Detect which cell encompasses the target text, then output its [x, y] center coordinate. 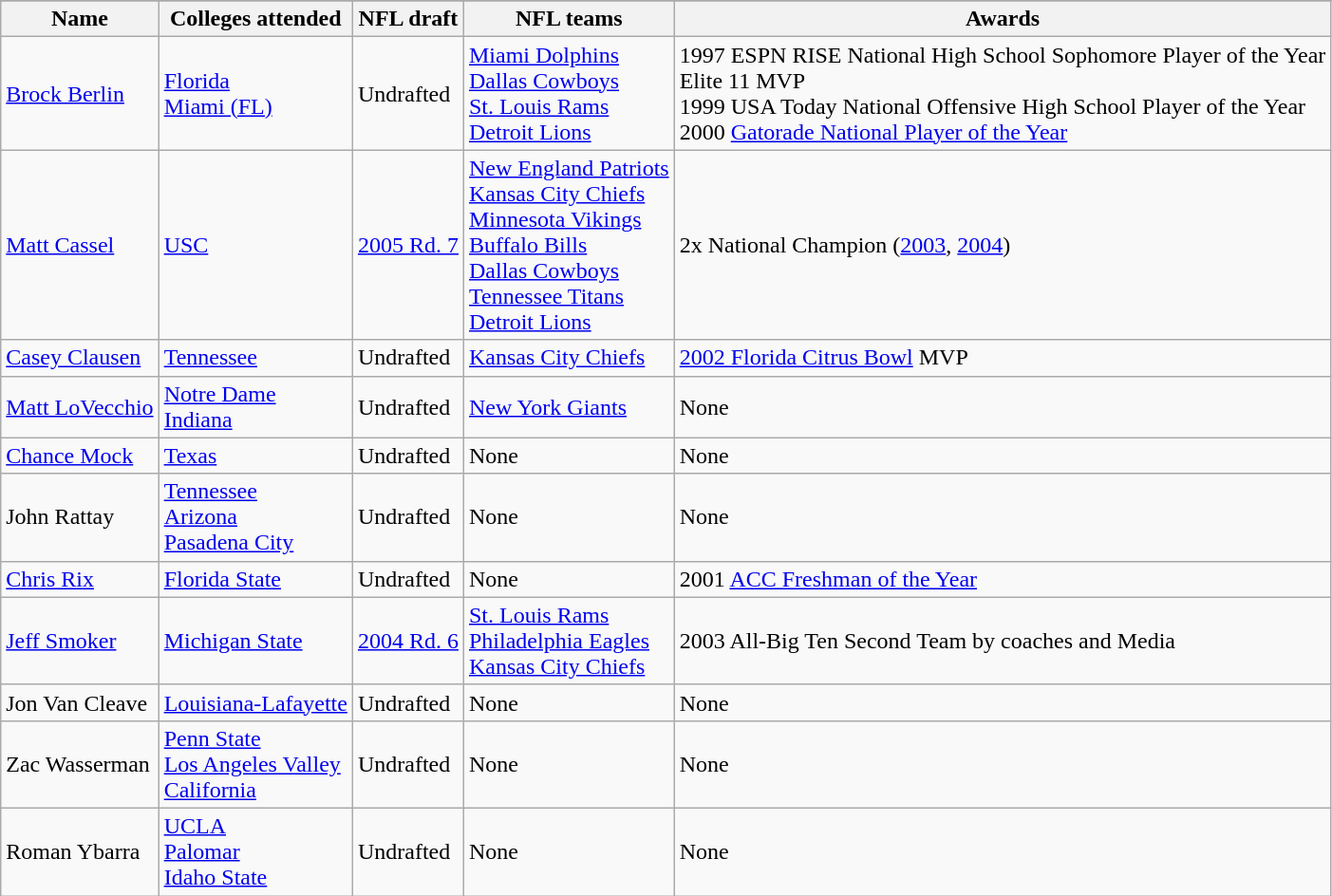
Tennessee [255, 358]
Penn StateLos Angeles ValleyCalifornia [255, 764]
Notre DameIndiana [255, 406]
Kansas City Chiefs [569, 358]
2005 Rd. 7 [408, 245]
Miami DolphinsDallas CowboysSt. Louis RamsDetroit Lions [569, 93]
Florida State [255, 579]
2004 Rd. 6 [408, 641]
Matt Cassel [80, 245]
Casey Clausen [80, 358]
Roman Ybarra [80, 851]
Chance Mock [80, 456]
NFL teams [569, 19]
John Rattay [80, 517]
Michigan State [255, 641]
UCLAPalomarIdaho State [255, 851]
NFL draft [408, 19]
USC [255, 245]
Zac Wasserman [80, 764]
Chris Rix [80, 579]
New York Giants [569, 406]
Louisiana-Lafayette [255, 702]
TennesseeArizonaPasadena City [255, 517]
2003 All-Big Ten Second Team by coaches and Media [1003, 641]
Name [80, 19]
Jon Van Cleave [80, 702]
Awards [1003, 19]
New England PatriotsKansas City ChiefsMinnesota Vikings Buffalo BillsDallas CowboysTennessee TitansDetroit Lions [569, 245]
FloridaMiami (FL) [255, 93]
Colleges attended [255, 19]
Brock Berlin [80, 93]
Matt LoVecchio [80, 406]
St. Louis RamsPhiladelphia EaglesKansas City Chiefs [569, 641]
Jeff Smoker [80, 641]
2x National Champion (2003, 2004) [1003, 245]
Texas [255, 456]
2002 Florida Citrus Bowl MVP [1003, 358]
2001 ACC Freshman of the Year [1003, 579]
